For the text-containing cell, return its midpoint in [X, Y] coordinate format. 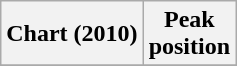
Chart (2010) [72, 34]
Peak position [189, 34]
